Identify which cell holds the provided text, then report its [X, Y] central coordinate. 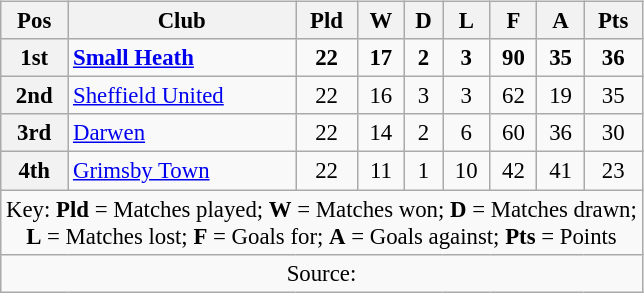
Small Heath [182, 58]
16 [380, 96]
1 [423, 171]
3rd [34, 133]
Sheffield United [182, 96]
62 [514, 96]
14 [380, 133]
19 [560, 96]
23 [613, 171]
Key: Pld = Matches played; W = Matches won; D = Matches drawn;L = Matches lost; F = Goals for; A = Goals against; Pts = Points [322, 222]
4th [34, 171]
L [466, 21]
Pld [327, 21]
10 [466, 171]
6 [466, 133]
F [514, 21]
1st [34, 58]
60 [514, 133]
Club [182, 21]
2nd [34, 96]
W [380, 21]
11 [380, 171]
A [560, 21]
17 [380, 58]
41 [560, 171]
90 [514, 58]
Grimsby Town [182, 171]
30 [613, 133]
D [423, 21]
42 [514, 171]
Darwen [182, 133]
Pts [613, 21]
Pos [34, 21]
Source: [322, 273]
